Provide the [X, Y] coordinate of the cell's center where the given text is located.  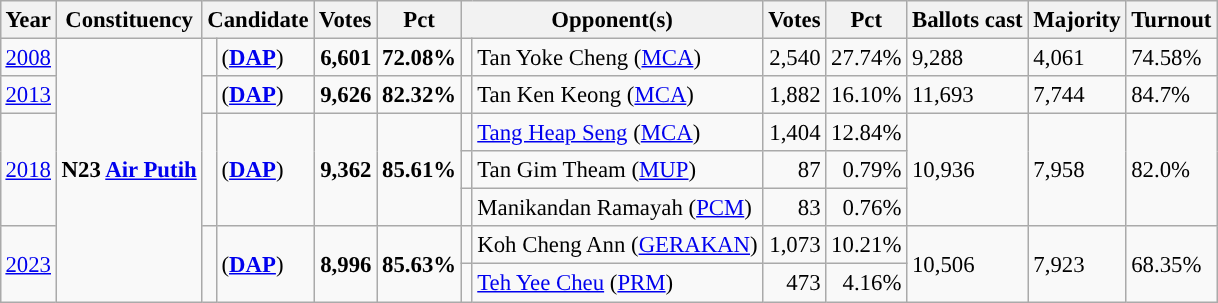
84.7% [1172, 95]
2,540 [794, 57]
1,882 [794, 95]
27.74% [866, 57]
82.32% [420, 95]
68.35% [1172, 264]
Teh Yee Cheu (PRM) [618, 283]
74.58% [1172, 57]
72.08% [420, 57]
9,626 [346, 95]
83 [794, 208]
7,923 [1077, 264]
Tan Yoke Cheng (MCA) [618, 57]
82.0% [1172, 170]
1,404 [794, 133]
10.21% [866, 245]
Candidate [258, 20]
0.79% [866, 170]
87 [794, 170]
1,073 [794, 245]
9,362 [346, 170]
Tan Gim Theam (MUP) [618, 170]
7,958 [1077, 170]
6,601 [346, 57]
473 [794, 283]
Constituency [129, 20]
10,936 [968, 170]
10,506 [968, 264]
Koh Cheng Ann (GERAKAN) [618, 245]
85.61% [420, 170]
Opponent(s) [612, 20]
Manikandan Ramayah (PCM) [618, 208]
0.76% [866, 208]
12.84% [866, 133]
Tan Ken Keong (MCA) [618, 95]
N23 Air Putih [129, 170]
Turnout [1172, 20]
Ballots cast [968, 20]
Majority [1077, 20]
8,996 [346, 264]
2013 [28, 95]
16.10% [866, 95]
11,693 [968, 95]
2018 [28, 170]
2008 [28, 57]
4.16% [866, 283]
4,061 [1077, 57]
85.63% [420, 264]
Tang Heap Seng (MCA) [618, 133]
9,288 [968, 57]
2023 [28, 264]
7,744 [1077, 95]
Year [28, 20]
